Return the [x, y] coordinate for the center point of the cell that contains the specified text.  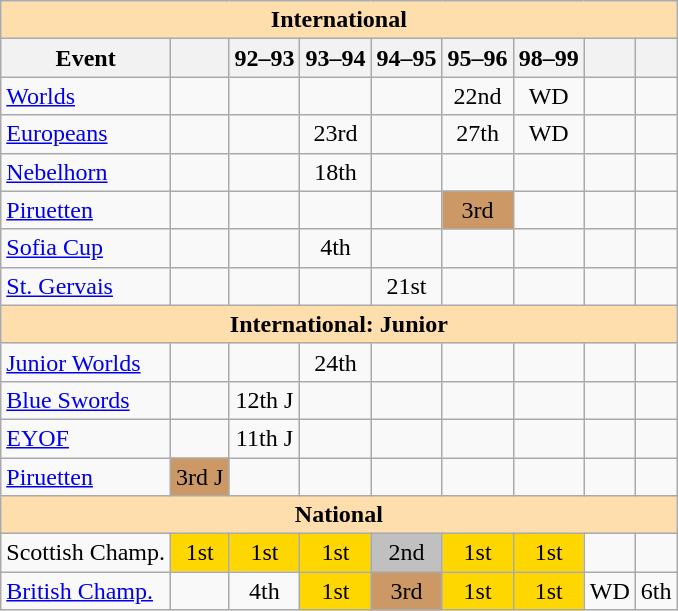
St. Gervais [86, 286]
Sofia Cup [86, 248]
27th [478, 134]
Worlds [86, 96]
92–93 [264, 58]
18th [336, 172]
3rd J [199, 477]
95–96 [478, 58]
Europeans [86, 134]
International [339, 20]
National [339, 515]
23rd [336, 134]
93–94 [336, 58]
British Champ. [86, 591]
Event [86, 58]
21st [406, 286]
98–99 [548, 58]
24th [336, 362]
Junior Worlds [86, 362]
22nd [478, 96]
Nebelhorn [86, 172]
2nd [406, 553]
12th J [264, 400]
EYOF [86, 438]
Scottish Champ. [86, 553]
Blue Swords [86, 400]
International: Junior [339, 324]
6th [656, 591]
94–95 [406, 58]
11th J [264, 438]
